Extract the [X, Y] coordinate from the center of the cell holding the provided text.  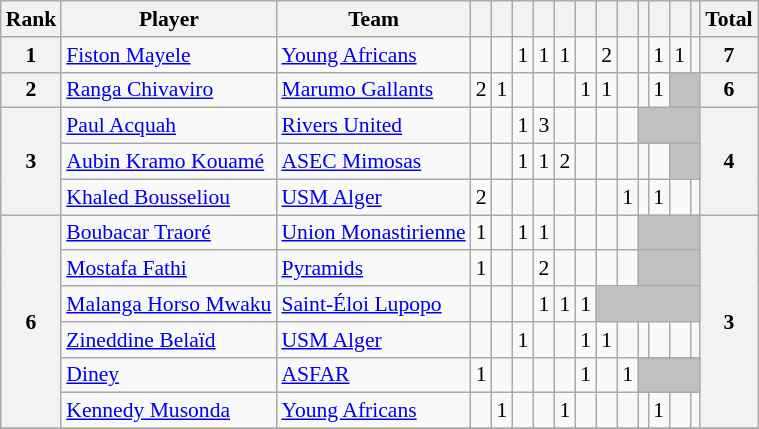
Rivers United [373, 126]
7 [728, 55]
Player [168, 19]
Union Monastirienne [373, 233]
ASFAR [373, 375]
Kennedy Musonda [168, 411]
4 [728, 162]
Khaled Bousseliou [168, 197]
Fiston Mayele [168, 55]
Total [728, 19]
Boubacar Traoré [168, 233]
Pyramids [373, 269]
ASEC Mimosas [373, 162]
Marumo Gallants [373, 90]
Aubin Kramo Kouamé [168, 162]
Saint-Éloi Lupopo [373, 304]
Malanga Horso Mwaku [168, 304]
Paul Acquah [168, 126]
Mostafa Fathi [168, 269]
Diney [168, 375]
Ranga Chivaviro [168, 90]
Team [373, 19]
Zineddine Belaïd [168, 340]
Rank [32, 19]
